Capture the cell that displays the provided text and extract its [x, y] central coordinate. 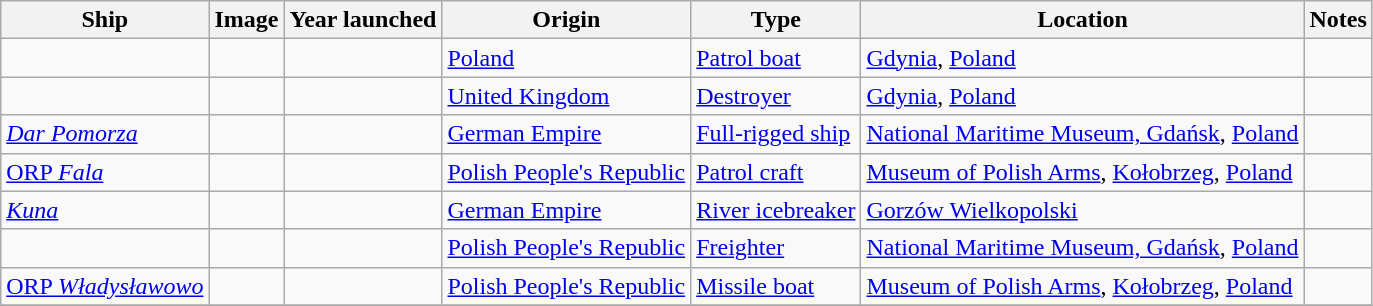
ORP Władysławowo [105, 286]
Type [776, 20]
Ship [105, 20]
Image [246, 20]
Missile boat [776, 286]
Year launched [363, 20]
Origin [566, 20]
Patrol craft [776, 172]
Kuna [105, 210]
Freighter [776, 248]
Dar Pomorza [105, 134]
Patrol boat [776, 58]
ORP Fala [105, 172]
Full-rigged ship [776, 134]
River icebreaker [776, 210]
Notes [1338, 20]
Gorzów Wielkopolski [1082, 210]
Destroyer [776, 96]
Location [1082, 20]
Poland [566, 58]
United Kingdom [566, 96]
